Provide the (X, Y) coordinate of the cell's center where the given text is located.  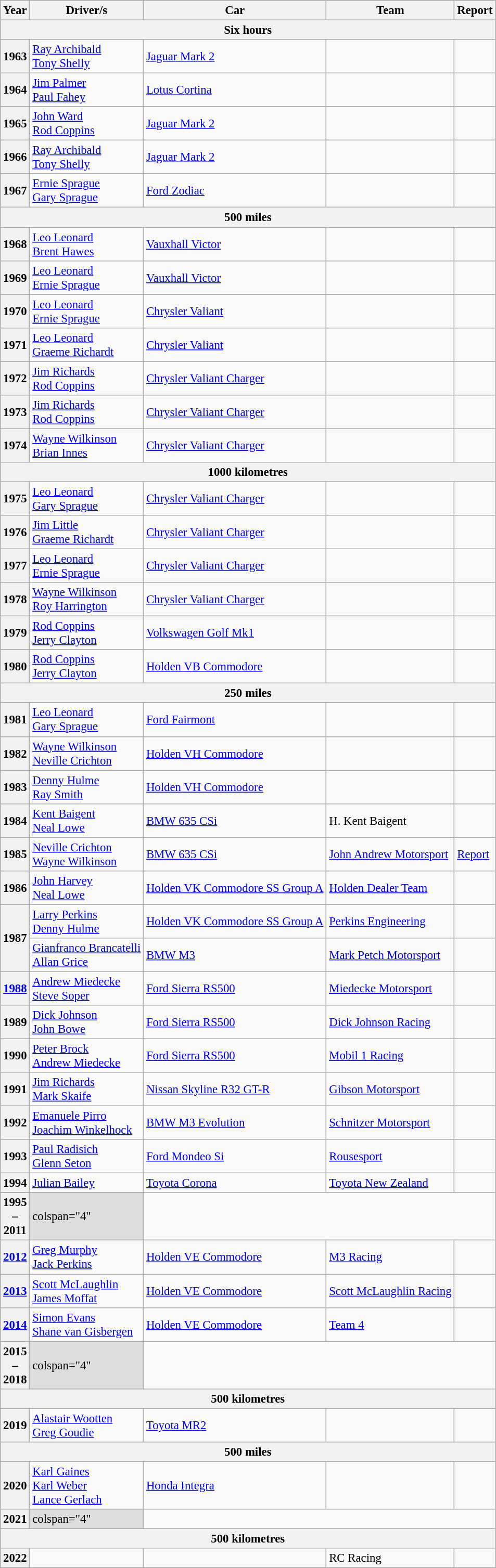
Holden Dealer Team (390, 888)
Jim Palmer Paul Fahey (86, 90)
Year (15, 10)
Denny Hulme Ray Smith (86, 787)
1000 kilometres (248, 472)
Holden VB Commodore (235, 667)
Scott McLaughlin James Moffat (86, 1291)
Alastair Wootten Greg Goudie (86, 1425)
1964 (15, 90)
Mobil 1 Racing (390, 1056)
Ford Mondeo Si (235, 1157)
1969 (15, 278)
Andrew Miedecke Steve Soper (86, 988)
Car (235, 10)
1983 (15, 787)
1968 (15, 244)
Dick Johnson Racing (390, 1022)
1977 (15, 566)
Six hours (248, 30)
1965 (15, 124)
1992 (15, 1123)
1970 (15, 311)
1993 (15, 1157)
1995–2011 (15, 1217)
1963 (15, 56)
Miedecke Motorsport (390, 988)
Emanuele Pirro Joachim Winkelhock (86, 1123)
1967 (15, 190)
Dick Johnson John Bowe (86, 1022)
John Harvey Neal Lowe (86, 888)
Ford Zodiac (235, 190)
BMW M3 Evolution (235, 1123)
1988 (15, 988)
1966 (15, 157)
Driver/s (86, 10)
Kent Baigent Neal Lowe (86, 821)
Julian Bailey (86, 1183)
Leo Leonard Graeme Richardt (86, 344)
Lotus Cortina (235, 90)
1991 (15, 1089)
1979 (15, 633)
Mark Petch Motorsport (390, 955)
Toyota MR2 (235, 1425)
1971 (15, 344)
John Andrew Motorsport (390, 854)
M3 Racing (390, 1258)
Ford Fairmont (235, 720)
Wayne Wilkinson Roy Harrington (86, 599)
Wayne Wilkinson Neville Crichton (86, 753)
1980 (15, 667)
2022 (15, 1558)
1981 (15, 720)
Scott McLaughlin Racing (390, 1291)
Volkswagen Golf Mk1 (235, 633)
1973 (15, 412)
Jim Little Graeme Richardt (86, 533)
1976 (15, 533)
Toyota Corona (235, 1183)
John Ward Rod Coppins (86, 124)
BMW M3 (235, 955)
Larry Perkins Denny Hulme (86, 922)
Wayne Wilkinson Brian Innes (86, 445)
1982 (15, 753)
Jim Richards Mark Skaife (86, 1089)
Rousesport (390, 1157)
Karl Gaines Karl Weber Lance Gerlach (86, 1485)
Peter Brock Andrew Miedecke (86, 1056)
2015–2018 (15, 1365)
H. Kent Baigent (390, 821)
Team 4 (390, 1324)
1972 (15, 379)
Perkins Engineering (390, 922)
Nissan Skyline R32 GT-R (235, 1089)
Neville Crichton Wayne Wilkinson (86, 854)
Simon Evans Shane van Gisbergen (86, 1324)
1986 (15, 888)
Gibson Motorsport (390, 1089)
Toyota New Zealand (390, 1183)
2012 (15, 1258)
1990 (15, 1056)
2021 (15, 1519)
1975 (15, 498)
1984 (15, 821)
Paul Radisich Glenn Seton (86, 1157)
250 miles (248, 693)
Leo Leonard Brent Hawes (86, 244)
1985 (15, 854)
RC Racing (390, 1558)
Schnitzer Motorsport (390, 1123)
Gianfranco Brancatelli Allan Grice (86, 955)
1994 (15, 1183)
1989 (15, 1022)
Greg Murphy Jack Perkins (86, 1258)
Ernie Sprague Gary Sprague (86, 190)
2019 (15, 1425)
1978 (15, 599)
Team (390, 10)
2020 (15, 1485)
2014 (15, 1324)
1987 (15, 938)
2013 (15, 1291)
1974 (15, 445)
Honda Integra (235, 1485)
